Detect which cell encompasses the target text, then output its [x, y] center coordinate. 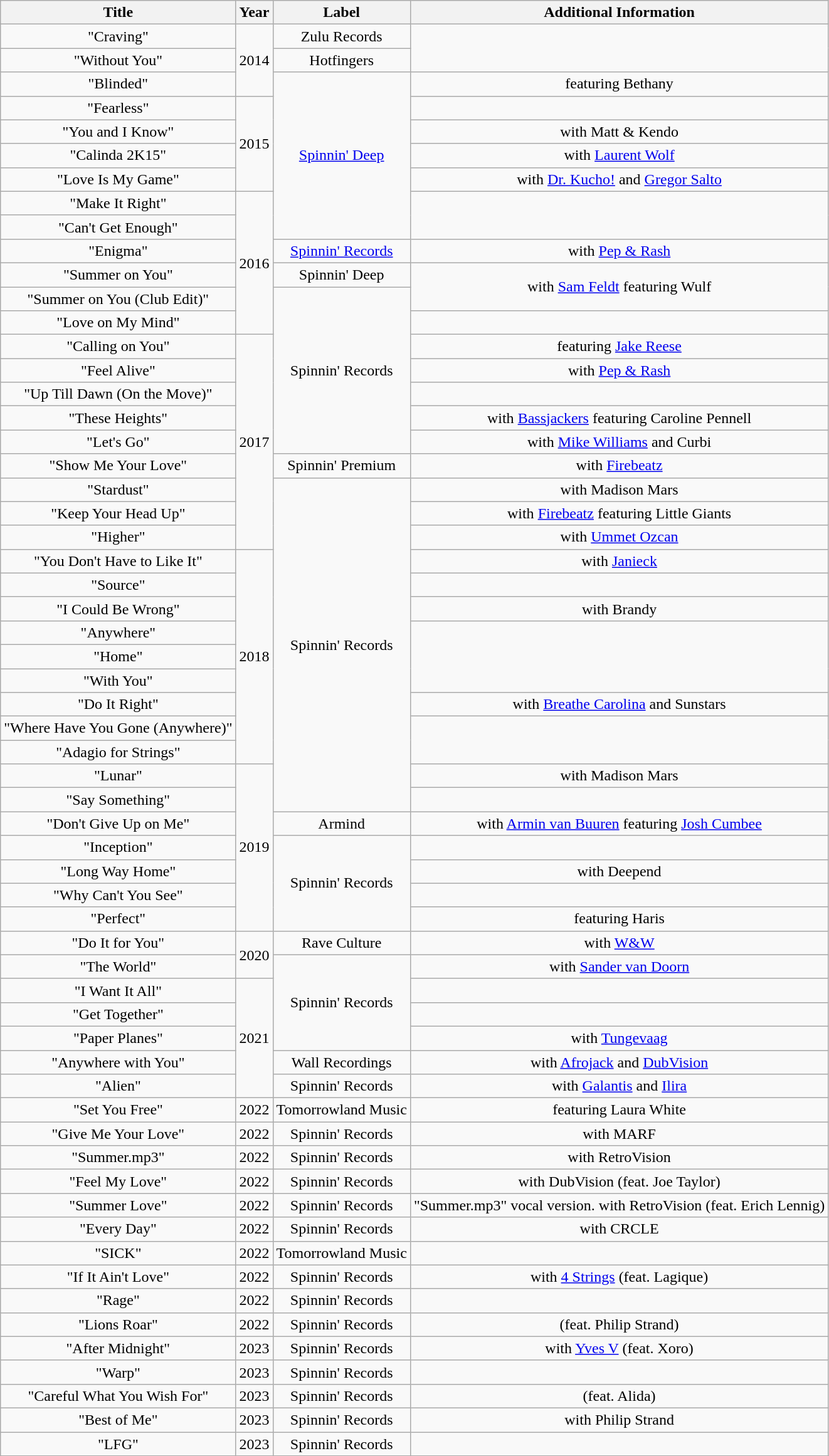
"Set You Free" [118, 1110]
with Armin van Buuren featuring Josh Cumbee [619, 824]
with MARF [619, 1134]
"Best of Me" [118, 1420]
"Blinded" [118, 84]
Hotfingers [341, 60]
with Sander van Doorn [619, 966]
"Warp" [118, 1372]
"Do It Right" [118, 704]
with Afrojack and DubVision [619, 1062]
"Give Me Your Love" [118, 1134]
with W&W [619, 943]
2020 [255, 955]
with Breathe Carolina and Sunstars [619, 704]
with Mike Williams and Curbi [619, 442]
"You Don't Have to Like It" [118, 561]
"Without You" [118, 60]
"Long Way Home" [118, 871]
(feat. Alida) [619, 1396]
"Anywhere" [118, 632]
"Craving" [118, 36]
Rave Culture [341, 943]
"Show Me Your Love" [118, 466]
"Summer on You" [118, 275]
"Calinda 2K15" [118, 155]
"Let's Go" [118, 442]
"Lions Roar" [118, 1324]
"Summer.mp3" vocal version. with RetroVision (feat. Erich Lennig) [619, 1205]
with Firebeatz featuring Little Giants [619, 513]
with Matt & Kendo [619, 132]
Label [341, 13]
Year [255, 13]
2015 [255, 144]
"Why Can't You See" [118, 895]
with Tungevaag [619, 1038]
Wall Recordings [341, 1062]
"With You" [118, 680]
Armind [341, 824]
(feat. Philip Strand) [619, 1324]
"Higher" [118, 537]
"I Want It All" [118, 990]
"Anywhere with You" [118, 1062]
with Laurent Wolf [619, 155]
"Every Day" [118, 1229]
"Adagio for Strings" [118, 752]
"Inception" [118, 847]
with Galantis and Ilira [619, 1086]
"After Midnight" [118, 1348]
"The World" [118, 966]
"Rage" [118, 1301]
"Summer Love" [118, 1205]
with Ummet Ozcan [619, 537]
2014 [255, 60]
2016 [255, 263]
"Don't Give Up on Me" [118, 824]
with Janieck [619, 561]
"Lunar" [118, 776]
"Paper Planes" [118, 1038]
"You and I Know" [118, 132]
featuring Haris [619, 919]
"Fearless" [118, 108]
with Bassjackers featuring Caroline Pennell [619, 418]
with RetroVision [619, 1158]
"Summer on You (Club Edit)" [118, 299]
featuring Jake Reese [619, 347]
2018 [255, 657]
"Say Something" [118, 800]
"Get Together" [118, 1014]
with Philip Strand [619, 1420]
"Can't Get Enough" [118, 227]
with 4 Strings (feat. Lagique) [619, 1277]
"Feel My Love" [118, 1181]
with Sam Feldt featuring Wulf [619, 286]
"Summer.mp3" [118, 1158]
"Feel Alive" [118, 370]
"Where Have You Gone (Anywhere)" [118, 728]
"Love on My Mind" [118, 323]
2019 [255, 847]
"Calling on You" [118, 347]
"Make It Right" [118, 203]
"Source" [118, 585]
featuring Bethany [619, 84]
with Brandy [619, 609]
Additional Information [619, 13]
with Firebeatz [619, 466]
2017 [255, 443]
"Do It for You" [118, 943]
with CRCLE [619, 1229]
"If It Ain't Love" [118, 1277]
Title [118, 13]
"Keep Your Head Up" [118, 513]
with Dr. Kucho! and Gregor Salto [619, 179]
"Enigma" [118, 251]
"Home" [118, 656]
"LFG" [118, 1443]
with DubVision (feat. Joe Taylor) [619, 1181]
"These Heights" [118, 418]
"Love Is My Game" [118, 179]
featuring Laura White [619, 1110]
Spinnin' Premium [341, 466]
"Alien" [118, 1086]
"Up Till Dawn (On the Move)" [118, 394]
with Yves V (feat. Xoro) [619, 1348]
2021 [255, 1038]
"I Could Be Wrong" [118, 609]
"Stardust" [118, 490]
"Perfect" [118, 919]
with Deepend [619, 871]
"Careful What You Wish For" [118, 1396]
Zulu Records [341, 36]
"SICK" [118, 1253]
